Extract the [x, y] coordinate from the center of the cell holding the provided text.  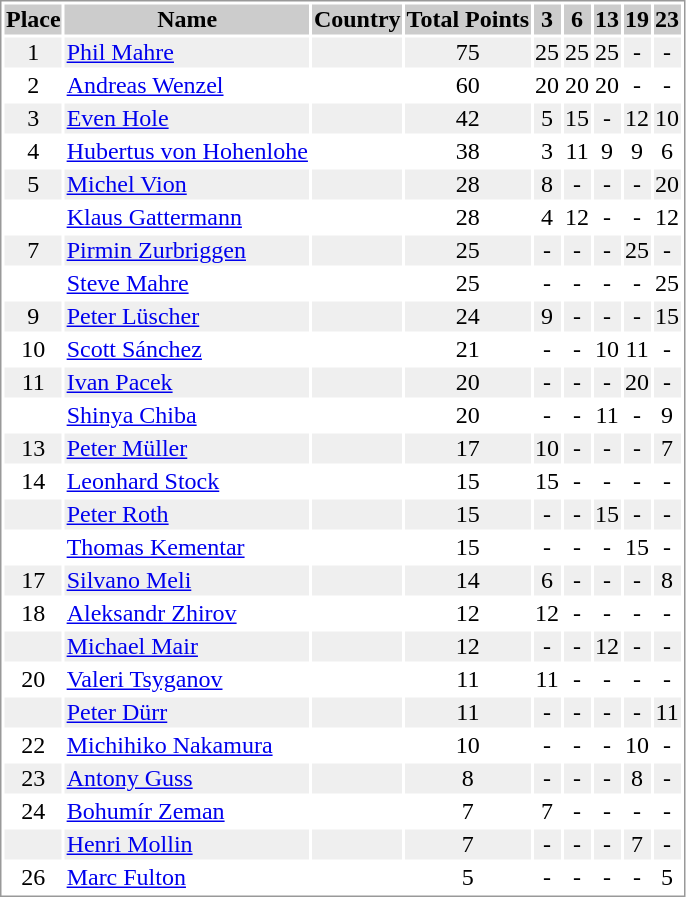
18 [33, 613]
Peter Roth [187, 515]
Peter Lüscher [187, 317]
Peter Dürr [187, 713]
Klaus Gattermann [187, 217]
Phil Mahre [187, 53]
Ivan Pacek [187, 383]
22 [33, 745]
60 [468, 85]
Marc Fulton [187, 877]
Michel Vion [187, 185]
Antony Guss [187, 779]
Pirmin Zurbriggen [187, 251]
Shinya Chiba [187, 415]
75 [468, 53]
Place [33, 19]
Valeri Tsyganov [187, 679]
Hubertus von Hohenlohe [187, 151]
Peter Müller [187, 449]
Even Hole [187, 119]
38 [468, 151]
42 [468, 119]
19 [638, 19]
Country [357, 19]
Aleksandr Zhirov [187, 613]
26 [33, 877]
Leonhard Stock [187, 481]
Name [187, 19]
Michael Mair [187, 647]
Steve Mahre [187, 283]
Scott Sánchez [187, 349]
Michihiko Nakamura [187, 745]
Bohumír Zeman [187, 811]
2 [33, 85]
Silvano Meli [187, 581]
21 [468, 349]
Thomas Kementar [187, 547]
Andreas Wenzel [187, 85]
Total Points [468, 19]
Henri Mollin [187, 845]
1 [33, 53]
